Return the [X, Y] coordinate for the center point of the cell that contains the specified text.  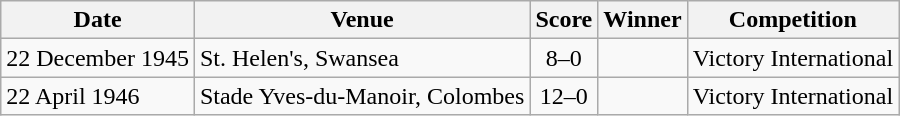
Stade Yves-du-Manoir, Colombes [362, 96]
Competition [793, 20]
St. Helen's, Swansea [362, 58]
22 April 1946 [98, 96]
8–0 [564, 58]
Score [564, 20]
Venue [362, 20]
Winner [642, 20]
Date [98, 20]
12–0 [564, 96]
22 December 1945 [98, 58]
